Scan for the cell matching the given text and deliver its (X, Y) coordinate at center. 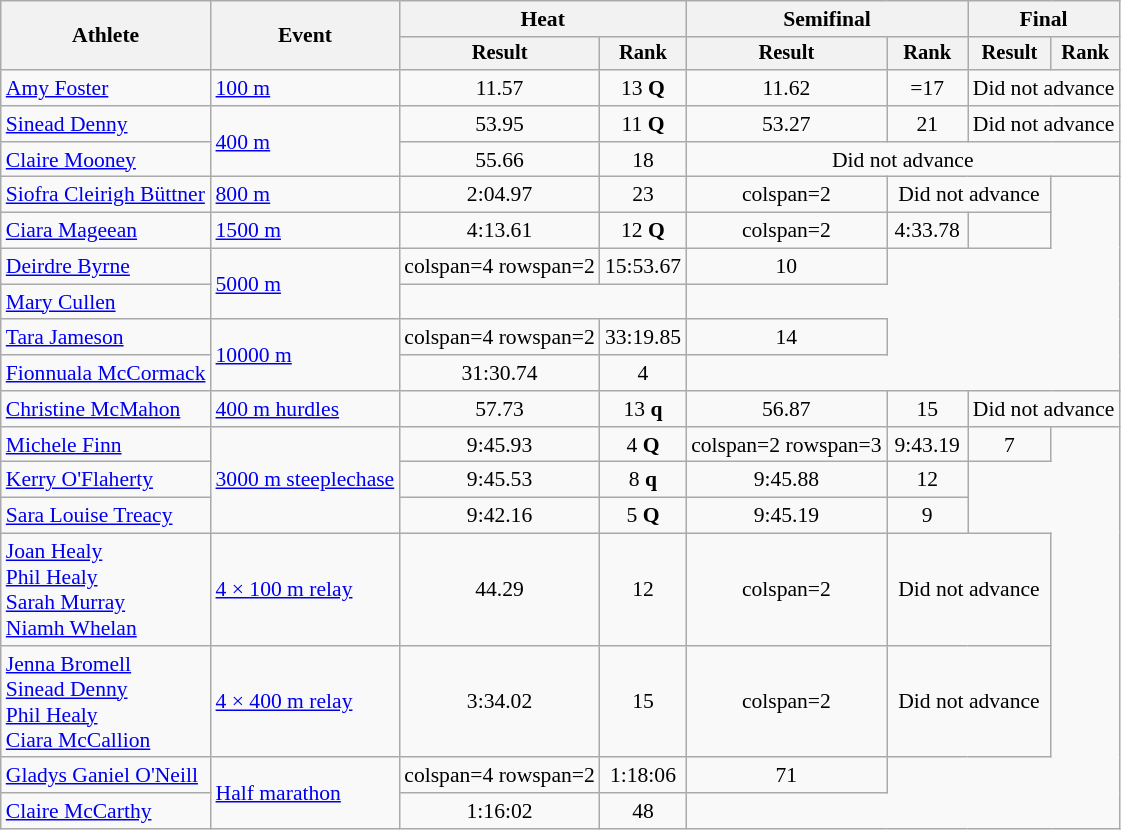
9:42.16 (500, 516)
9:45.93 (500, 445)
10 (786, 267)
31:30.74 (500, 373)
Tara Jameson (106, 338)
5 Q (643, 516)
53.27 (786, 124)
Joan HealyPhil HealySarah MurrayNiamh Whelan (106, 590)
Sinead Denny (106, 124)
10000 m (306, 356)
Sara Louise Treacy (106, 516)
Claire Mooney (106, 160)
3000 m steeplechase (306, 480)
Kerry O'Flaherty (106, 480)
1:16:02 (500, 811)
=17 (928, 88)
Gladys Ganiel O'Neill (106, 776)
Event (306, 36)
Siofra Cleirigh Büttner (106, 195)
33:19.85 (643, 338)
11.62 (786, 88)
9 (928, 516)
3:34.02 (500, 702)
1:18:06 (643, 776)
21 (928, 124)
Claire McCarthy (106, 811)
Christine McMahon (106, 409)
12 Q (643, 231)
800 m (306, 195)
11 Q (643, 124)
9:45.53 (500, 480)
15:53.67 (643, 267)
400 m hurdles (306, 409)
23 (643, 195)
56.87 (786, 409)
18 (643, 160)
9:43.19 (928, 445)
4 × 400 m relay (306, 702)
5000 m (306, 284)
Semifinal (827, 19)
48 (643, 811)
400 m (306, 142)
Michele Finn (106, 445)
Jenna BromellSinead DennyPhil HealyCiara McCallion (106, 702)
4 Q (643, 445)
44.29 (500, 590)
9:45.19 (786, 516)
1500 m (306, 231)
7 (1010, 445)
55.66 (500, 160)
4 × 100 m relay (306, 590)
4:13.61 (500, 231)
57.73 (500, 409)
Deirdre Byrne (106, 267)
Heat (542, 19)
14 (786, 338)
53.95 (500, 124)
Mary Cullen (106, 302)
13 Q (643, 88)
71 (786, 776)
2:04.97 (500, 195)
Fionnuala McCormack (106, 373)
Amy Foster (106, 88)
100 m (306, 88)
Half marathon (306, 794)
Final (1044, 19)
Athlete (106, 36)
11.57 (500, 88)
9:45.88 (786, 480)
8 q (643, 480)
4 (643, 373)
Ciara Mageean (106, 231)
colspan=2 rowspan=3 (786, 445)
13 q (643, 409)
4:33.78 (928, 231)
